Return (X, Y) of the center of cell containing provided text 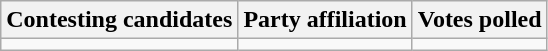
Party affiliation (325, 20)
Votes polled (480, 20)
Contesting candidates (120, 20)
